Scan for the cell matching the given text and deliver its (x, y) coordinate at center. 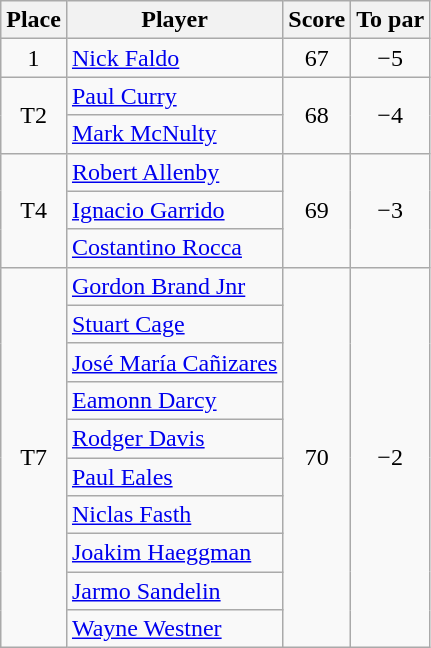
68 (317, 115)
Ignacio Garrido (174, 210)
67 (317, 58)
Score (317, 20)
Gordon Brand Jnr (174, 286)
Stuart Cage (174, 324)
Place (34, 20)
T7 (34, 458)
Robert Allenby (174, 172)
Wayne Westner (174, 629)
−2 (390, 458)
1 (34, 58)
−4 (390, 115)
Costantino Rocca (174, 248)
Jarmo Sandelin (174, 591)
Paul Eales (174, 477)
José María Cañizares (174, 362)
Niclas Fasth (174, 515)
−5 (390, 58)
To par (390, 20)
Joakim Haeggman (174, 553)
Paul Curry (174, 96)
Player (174, 20)
Eamonn Darcy (174, 400)
70 (317, 458)
−3 (390, 210)
T2 (34, 115)
Rodger Davis (174, 438)
Mark McNulty (174, 134)
69 (317, 210)
Nick Faldo (174, 58)
T4 (34, 210)
